From the cell containing the given text, extract its center point as [X, Y] coordinate. 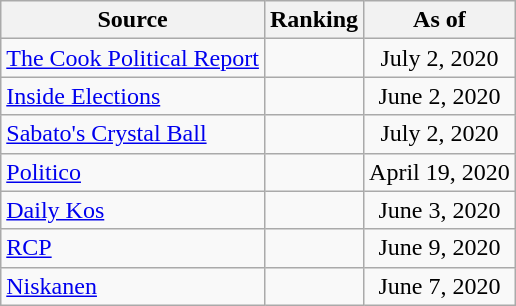
Politico [133, 172]
June 3, 2020 [440, 210]
Daily Kos [133, 210]
As of [440, 20]
Sabato's Crystal Ball [133, 134]
June 7, 2020 [440, 286]
Source [133, 20]
The Cook Political Report [133, 58]
April 19, 2020 [440, 172]
Ranking [314, 20]
June 9, 2020 [440, 248]
Niskanen [133, 286]
Inside Elections [133, 96]
June 2, 2020 [440, 96]
RCP [133, 248]
